Identify which cell holds the provided text, then report its [X, Y] central coordinate. 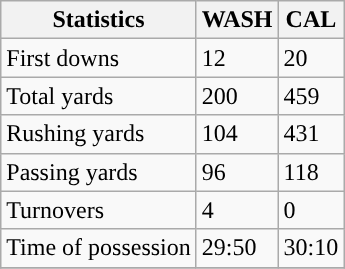
Rushing yards [99, 134]
Statistics [99, 20]
Turnovers [99, 210]
WASH [237, 20]
20 [311, 58]
118 [311, 172]
96 [237, 172]
459 [311, 96]
12 [237, 58]
First downs [99, 58]
4 [237, 210]
30:10 [311, 248]
CAL [311, 20]
29:50 [237, 248]
431 [311, 134]
Time of possession [99, 248]
104 [237, 134]
0 [311, 210]
Total yards [99, 96]
200 [237, 96]
Passing yards [99, 172]
